Identify which cell holds the provided text, then report its [X, Y] central coordinate. 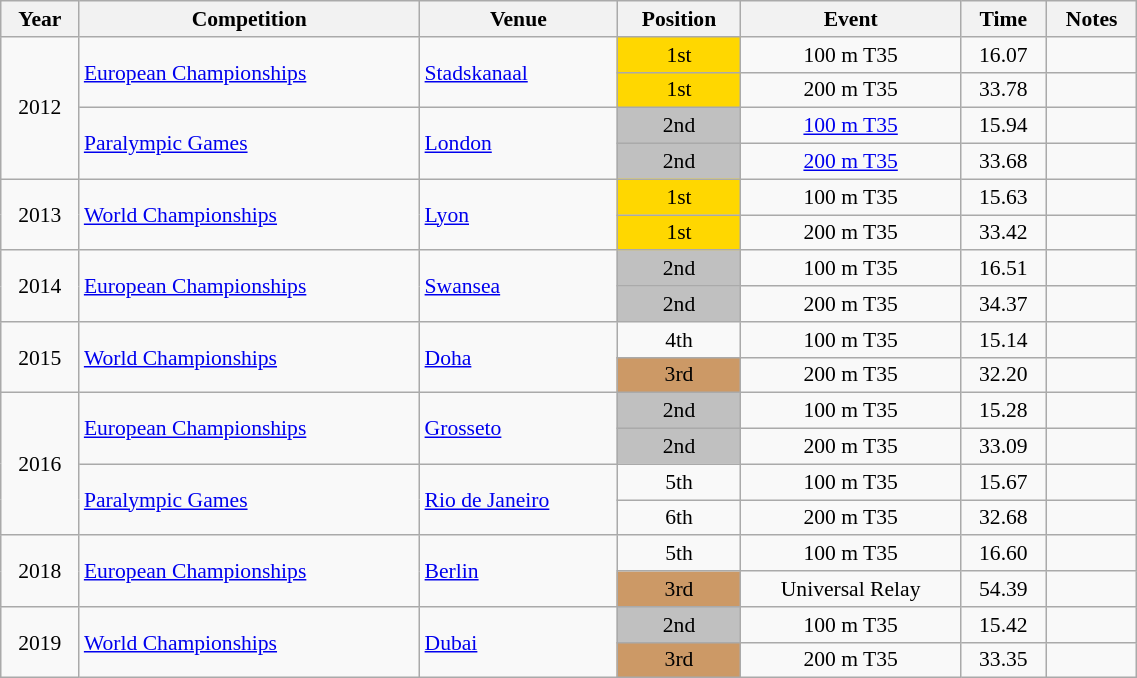
Venue [519, 19]
2014 [40, 286]
Lyon [519, 214]
15.94 [1003, 126]
2013 [40, 214]
33.68 [1003, 162]
2016 [40, 464]
15.67 [1003, 482]
2015 [40, 358]
Competition [250, 19]
32.20 [1003, 375]
2019 [40, 642]
33.09 [1003, 447]
Berlin [519, 572]
32.68 [1003, 518]
Rio de Janeiro [519, 500]
Doha [519, 358]
34.37 [1003, 304]
Position [679, 19]
16.60 [1003, 554]
Notes [1091, 19]
Universal Relay [850, 589]
Grosseto [519, 428]
London [519, 144]
Time [1003, 19]
15.42 [1003, 625]
Stadskanaal [519, 72]
33.42 [1003, 233]
Swansea [519, 286]
15.63 [1003, 197]
Year [40, 19]
Event [850, 19]
Dubai [519, 642]
16.07 [1003, 55]
33.78 [1003, 90]
2012 [40, 108]
6th [679, 518]
15.14 [1003, 340]
33.35 [1003, 660]
16.51 [1003, 269]
54.39 [1003, 589]
15.28 [1003, 411]
2018 [40, 572]
4th [679, 340]
